Return (x, y) of the center of cell containing provided text 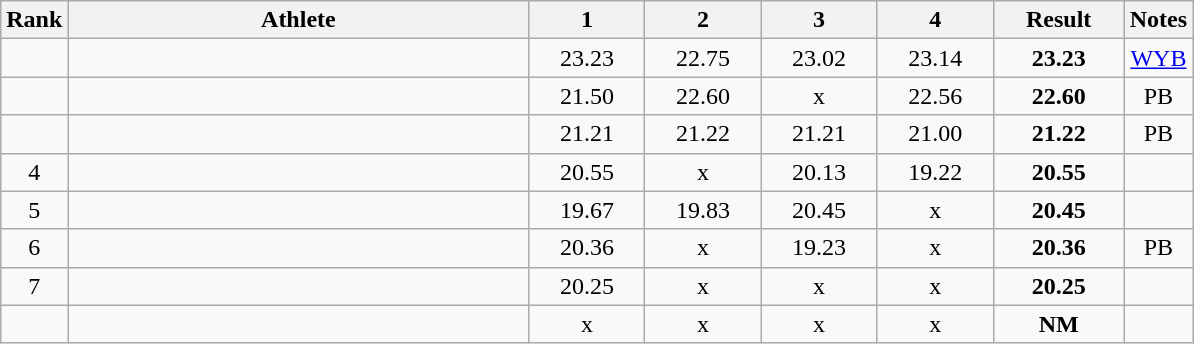
21.00 (935, 134)
7 (34, 286)
Rank (34, 20)
2 (703, 20)
19.23 (819, 248)
Notes (1158, 20)
21.50 (587, 96)
19.67 (587, 210)
WYB (1158, 58)
23.14 (935, 58)
5 (34, 210)
23.02 (819, 58)
Result (1058, 20)
20.13 (819, 172)
6 (34, 248)
22.56 (935, 96)
Athlete (298, 20)
19.83 (703, 210)
1 (587, 20)
NM (1058, 324)
22.75 (703, 58)
19.22 (935, 172)
3 (819, 20)
